Identify which cell holds the provided text, then report its [x, y] central coordinate. 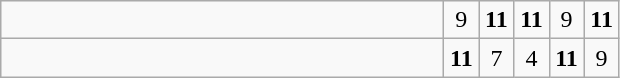
4 [532, 58]
7 [496, 58]
